For the text-containing cell, return its midpoint in (X, Y) coordinate format. 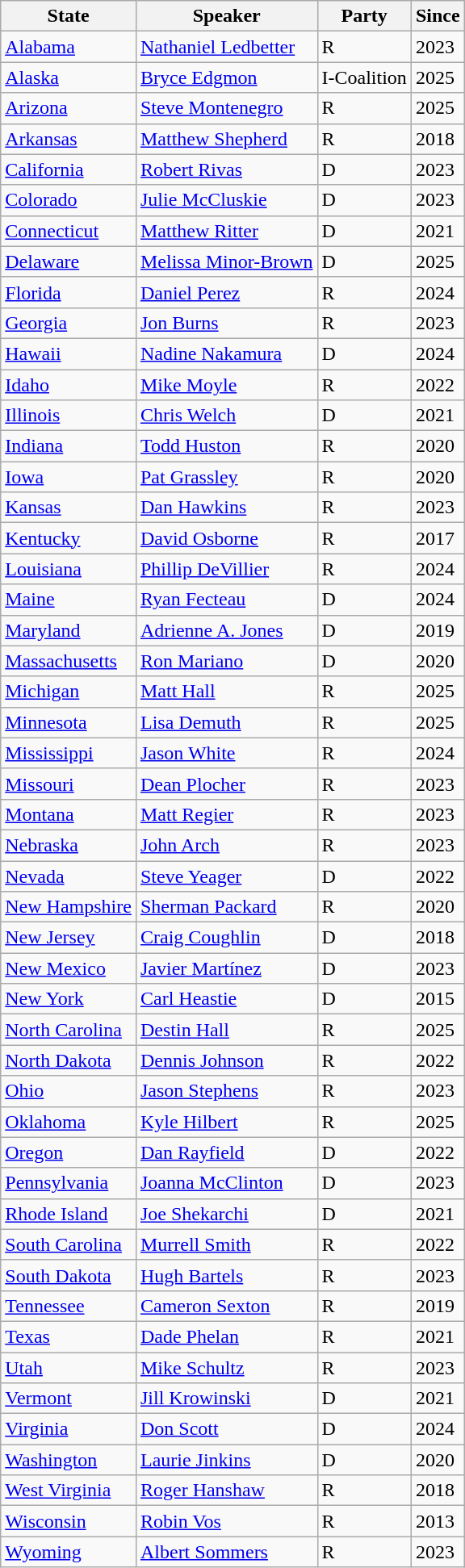
Rhode Island (69, 1214)
Dennis Johnson (226, 1060)
Robert Rivas (226, 169)
Michigan (69, 692)
Nebraska (69, 845)
David Osborne (226, 538)
Ron Mariano (226, 661)
Washington (69, 1460)
Hawaii (69, 353)
Utah (69, 1368)
2013 (438, 1521)
Montana (69, 814)
Steve Montenegro (226, 108)
Mike Moyle (226, 385)
Roger Hanshaw (226, 1491)
New Jersey (69, 938)
Dean Plocher (226, 784)
Vermont (69, 1399)
West Virginia (69, 1491)
Speaker (226, 16)
Kentucky (69, 538)
Pat Grassley (226, 477)
Matthew Ritter (226, 231)
Idaho (69, 385)
Phillip DeVillier (226, 569)
Mississippi (69, 753)
South Carolina (69, 1244)
Adrienne A. Jones (226, 630)
Arkansas (69, 139)
Colorado (69, 200)
Matt Hall (226, 692)
Joe Shekarchi (226, 1214)
Matthew Shepherd (226, 139)
Todd Huston (226, 446)
Alabama (69, 47)
Illinois (69, 416)
Lisa Demuth (226, 722)
Robin Vos (226, 1521)
Nathaniel Ledbetter (226, 47)
Murrell Smith (226, 1244)
Javier Martínez (226, 968)
Sherman Packard (226, 907)
Dan Rayfield (226, 1152)
Daniel Perez (226, 292)
Maine (69, 600)
Minnesota (69, 722)
2017 (438, 538)
Louisiana (69, 569)
North Dakota (69, 1060)
Carl Heastie (226, 999)
North Carolina (69, 1030)
2015 (438, 999)
South Dakota (69, 1275)
Florida (69, 292)
New York (69, 999)
I-Coalition (364, 77)
Dade Phelan (226, 1336)
Don Scott (226, 1429)
Ohio (69, 1091)
Cameron Sexton (226, 1306)
New Hampshire (69, 907)
Chris Welch (226, 416)
Delaware (69, 261)
Bryce Edgmon (226, 77)
Joanna McClinton (226, 1183)
Wyoming (69, 1552)
Massachusetts (69, 661)
Melissa Minor-Brown (226, 261)
Missouri (69, 784)
Virginia (69, 1429)
Ryan Fecteau (226, 600)
Iowa (69, 477)
Hugh Bartels (226, 1275)
Julie McCluskie (226, 200)
Nevada (69, 876)
Oregon (69, 1152)
Alaska (69, 77)
Party (364, 16)
California (69, 169)
Texas (69, 1336)
Kyle Hilbert (226, 1122)
Mike Schultz (226, 1368)
Wisconsin (69, 1521)
Destin Hall (226, 1030)
Maryland (69, 630)
Indiana (69, 446)
Tennessee (69, 1306)
Nadine Nakamura (226, 353)
Albert Sommers (226, 1552)
Steve Yeager (226, 876)
Connecticut (69, 231)
State (69, 16)
Jason White (226, 753)
Since (438, 16)
Kansas (69, 508)
Oklahoma (69, 1122)
Laurie Jinkins (226, 1460)
Georgia (69, 323)
Dan Hawkins (226, 508)
Craig Coughlin (226, 938)
Pennsylvania (69, 1183)
Matt Regier (226, 814)
Jill Krowinski (226, 1399)
Jason Stephens (226, 1091)
Jon Burns (226, 323)
John Arch (226, 845)
Arizona (69, 108)
New Mexico (69, 968)
